From the cell containing the given text, extract its center point as (X, Y) coordinate. 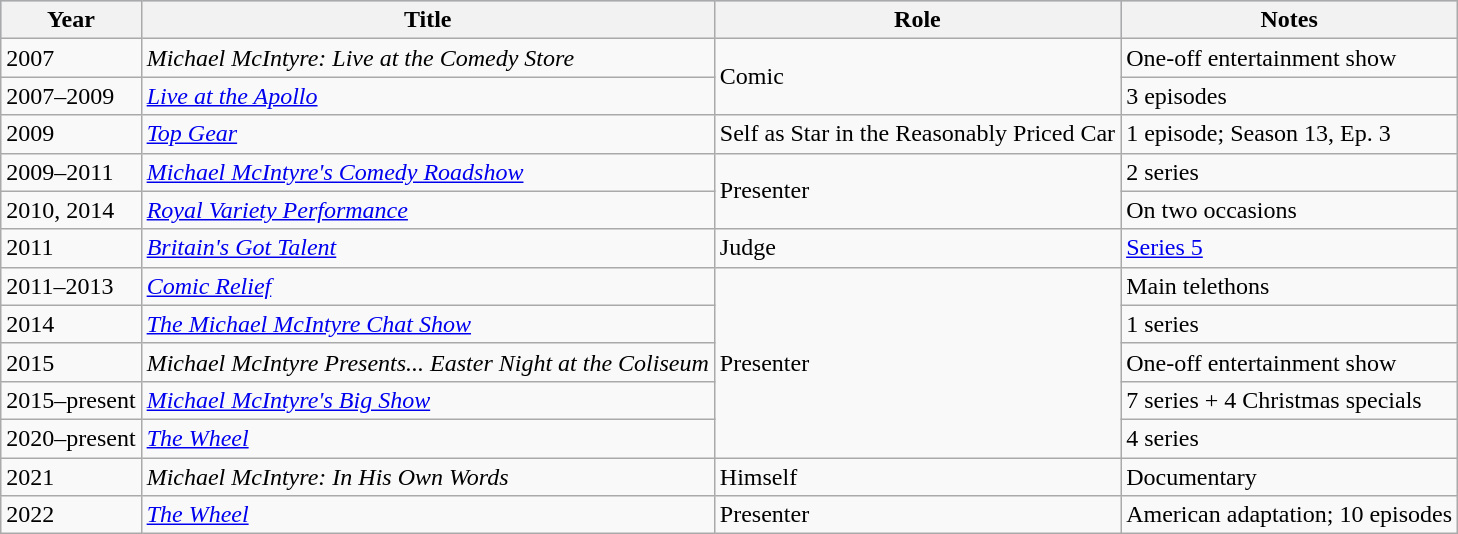
Himself (917, 477)
Michael McIntyre's Big Show (428, 400)
Top Gear (428, 134)
Michael McIntyre: Live at the Comedy Store (428, 58)
Title (428, 20)
Comic Relief (428, 286)
2010, 2014 (71, 210)
2015 (71, 362)
Main telethons (1290, 286)
2011–2013 (71, 286)
Series 5 (1290, 248)
2 series (1290, 172)
2011 (71, 248)
2009–2011 (71, 172)
2007 (71, 58)
Comic (917, 77)
1 episode; Season 13, Ep. 3 (1290, 134)
Britain's Got Talent (428, 248)
2007–2009 (71, 96)
Self as Star in the Reasonably Priced Car (917, 134)
Notes (1290, 20)
On two occasions (1290, 210)
Role (917, 20)
Michael McIntyre Presents... Easter Night at the Coliseum (428, 362)
7 series + 4 Christmas specials (1290, 400)
Michael McIntyre: In His Own Words (428, 477)
Michael McIntyre's Comedy Roadshow (428, 172)
American adaptation; 10 episodes (1290, 515)
4 series (1290, 438)
2009 (71, 134)
Royal Variety Performance (428, 210)
2020–present (71, 438)
1 series (1290, 324)
Judge (917, 248)
Documentary (1290, 477)
Year (71, 20)
The Michael McIntyre Chat Show (428, 324)
2015–present (71, 400)
2022 (71, 515)
2014 (71, 324)
3 episodes (1290, 96)
2021 (71, 477)
Live at the Apollo (428, 96)
